Detect which cell encompasses the target text, then output its [x, y] center coordinate. 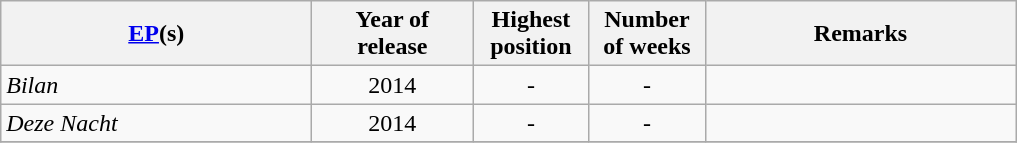
Bilan [156, 85]
Year ofrelease [392, 34]
Highestposition [531, 34]
EP(s) [156, 34]
Deze Nacht [156, 123]
Numberof weeks [647, 34]
Remarks [860, 34]
